Determine the [x, y] coordinate at the center of the cell enclosing the given text.  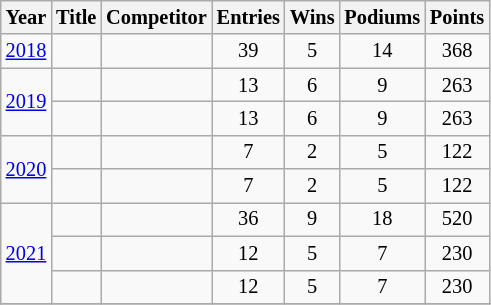
Points [457, 17]
14 [382, 51]
Podiums [382, 17]
Year [26, 17]
Title [76, 17]
36 [248, 219]
2021 [26, 252]
2019 [26, 102]
2018 [26, 51]
520 [457, 219]
2020 [26, 168]
39 [248, 51]
Wins [312, 17]
18 [382, 219]
Entries [248, 17]
368 [457, 51]
Competitor [156, 17]
